From the cell containing the given text, extract its center point as (X, Y) coordinate. 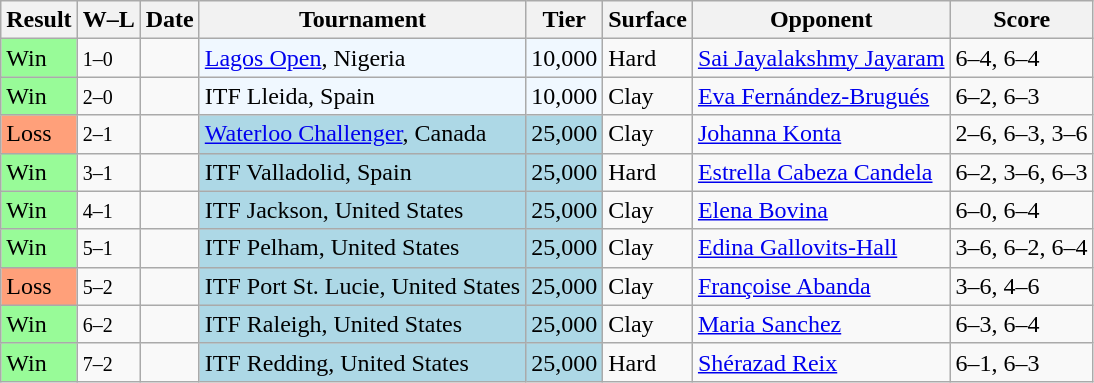
1–0 (108, 58)
ITF Raleigh, United States (362, 324)
Maria Sanchez (821, 324)
ITF Pelham, United States (362, 248)
Date (170, 20)
Tournament (362, 20)
Edina Gallovits-Hall (821, 248)
Françoise Abanda (821, 286)
Waterloo Challenger, Canada (362, 134)
3–6, 6–2, 6–4 (1022, 248)
ITF Jackson, United States (362, 210)
Johanna Konta (821, 134)
5–1 (108, 248)
6–3, 6–4 (1022, 324)
ITF Valladolid, Spain (362, 172)
Estrella Cabeza Candela (821, 172)
Opponent (821, 20)
Shérazad Reix (821, 362)
2–0 (108, 96)
Eva Fernández-Brugués (821, 96)
Tier (564, 20)
ITF Lleida, Spain (362, 96)
3–6, 4–6 (1022, 286)
6–2 (108, 324)
6–2, 3–6, 6–3 (1022, 172)
2–6, 6–3, 3–6 (1022, 134)
ITF Port St. Lucie, United States (362, 286)
6–1, 6–3 (1022, 362)
Elena Bovina (821, 210)
7–2 (108, 362)
Surface (648, 20)
4–1 (108, 210)
5–2 (108, 286)
3–1 (108, 172)
W–L (108, 20)
Result (39, 20)
2–1 (108, 134)
6–2, 6–3 (1022, 96)
6–0, 6–4 (1022, 210)
Sai Jayalakshmy Jayaram (821, 58)
Score (1022, 20)
Lagos Open, Nigeria (362, 58)
6–4, 6–4 (1022, 58)
ITF Redding, United States (362, 362)
